Return (x, y) of the center of cell containing provided text 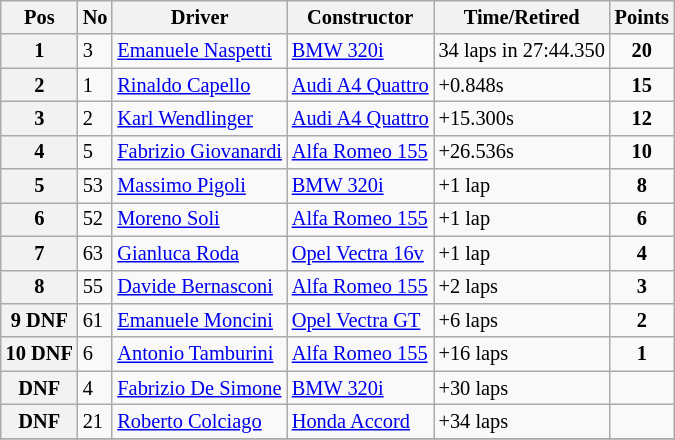
34 laps in 27:44.350 (522, 51)
Time/Retired (522, 17)
Fabrizio Giovanardi (199, 152)
Points (642, 17)
10 (642, 152)
Opel Vectra GT (360, 320)
+26.536s (522, 152)
Karl Wendlinger (199, 118)
Pos (40, 17)
53 (96, 186)
21 (96, 421)
Moreno Soli (199, 219)
Antonio Tamburini (199, 354)
+6 laps (522, 320)
Honda Accord (360, 421)
Rinaldo Capello (199, 85)
20 (642, 51)
No (96, 17)
63 (96, 253)
Emanuele Moncini (199, 320)
+2 laps (522, 287)
+30 laps (522, 388)
Constructor (360, 17)
7 (40, 253)
10 DNF (40, 354)
9 DNF (40, 320)
Davide Bernasconi (199, 287)
12 (642, 118)
15 (642, 85)
Roberto Colciago (199, 421)
+34 laps (522, 421)
+0.848s (522, 85)
Driver (199, 17)
52 (96, 219)
Gianluca Roda (199, 253)
Emanuele Naspetti (199, 51)
Opel Vectra 16v (360, 253)
+16 laps (522, 354)
61 (96, 320)
Fabrizio De Simone (199, 388)
+15.300s (522, 118)
Massimo Pigoli (199, 186)
55 (96, 287)
